Capture the cell that displays the provided text and extract its (x, y) central coordinate. 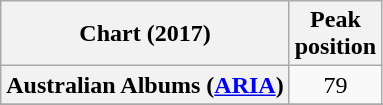
Chart (2017) (145, 34)
79 (335, 85)
Australian Albums (ARIA) (145, 85)
Peak position (335, 34)
